Scan for the cell matching the given text and deliver its (x, y) coordinate at center. 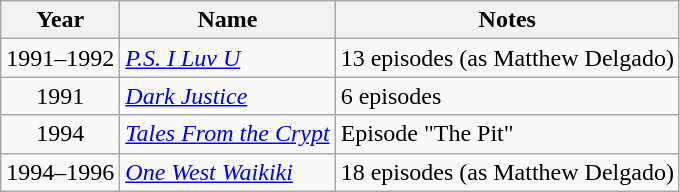
1991 (60, 96)
6 episodes (507, 96)
Name (228, 20)
Dark Justice (228, 96)
Notes (507, 20)
13 episodes (as Matthew Delgado) (507, 58)
Tales From the Crypt (228, 134)
Year (60, 20)
18 episodes (as Matthew Delgado) (507, 172)
P.S. I Luv U (228, 58)
Episode "The Pit" (507, 134)
1994 (60, 134)
One West Waikiki (228, 172)
1994–1996 (60, 172)
1991–1992 (60, 58)
